Provide the [x, y] coordinate of the cell's center where the given text is located.  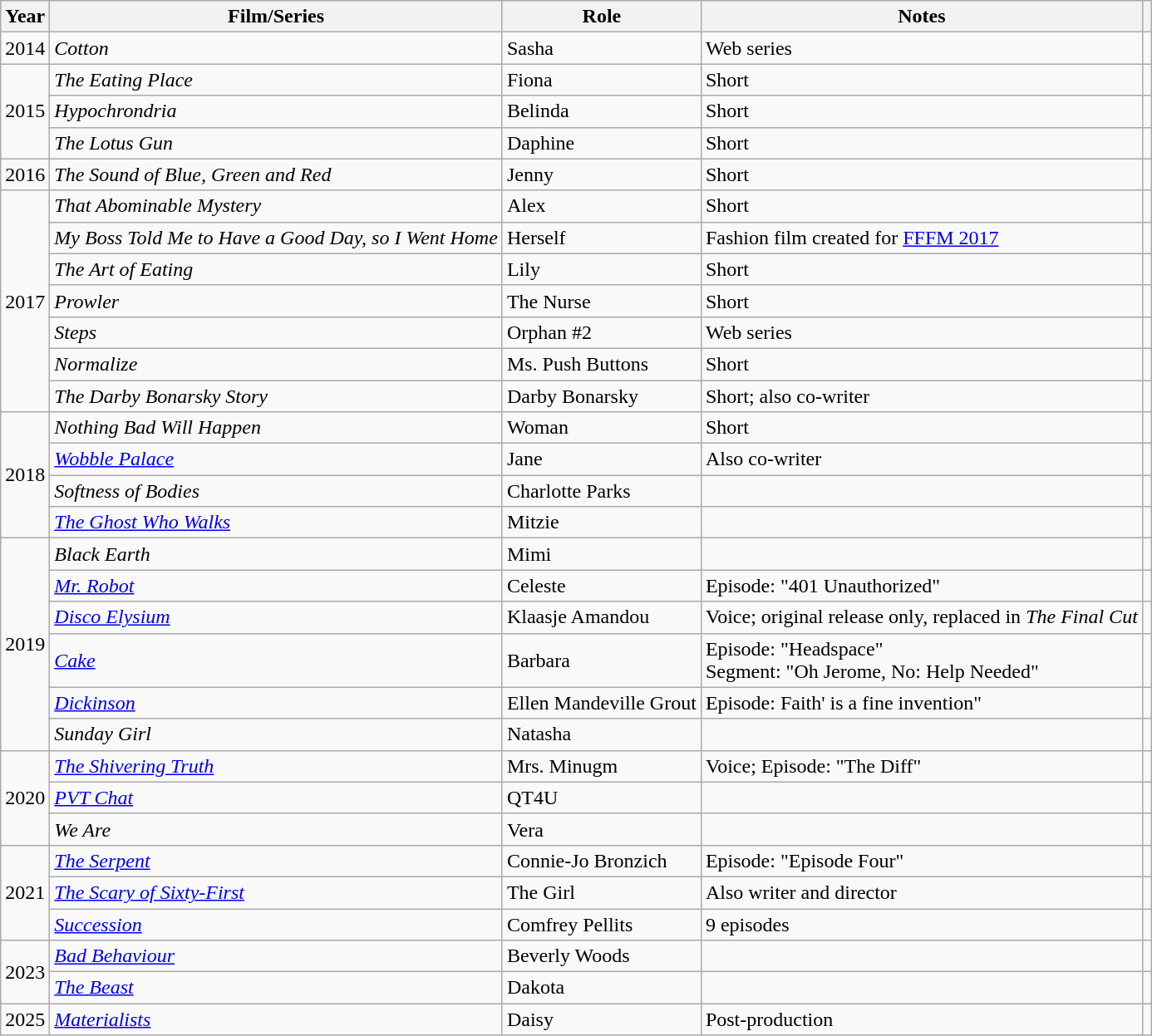
Sunday Girl [276, 734]
Role [602, 17]
The Beast [276, 988]
Fashion film created for FFFM 2017 [921, 238]
Episode: "401 Unauthorized" [921, 586]
Bad Behaviour [276, 956]
2020 [25, 798]
Darby Bonarsky [602, 396]
Short; also co-writer [921, 396]
Mitzie [602, 523]
Also writer and director [921, 892]
Normalize [276, 364]
Mimi [602, 554]
Wobble Palace [276, 459]
Mrs. Minugm [602, 766]
Notes [921, 17]
Klaasje Amandou [602, 617]
Year [25, 17]
Daphine [602, 143]
Black Earth [276, 554]
The Scary of Sixty-First [276, 892]
Dickinson [276, 703]
QT4U [602, 798]
Orphan #2 [602, 332]
The Darby Bonarsky Story [276, 396]
Mr. Robot [276, 586]
2014 [25, 48]
Ellen Mandeville Grout [602, 703]
The Art of Eating [276, 269]
9 episodes [921, 925]
Vera [602, 829]
My Boss Told Me to Have a Good Day, so I Went Home [276, 238]
Film/Series [276, 17]
Ms. Push Buttons [602, 364]
Fiona [602, 80]
2025 [25, 1019]
The Eating Place [276, 80]
Jenny [602, 174]
2015 [25, 111]
Steps [276, 332]
Natasha [602, 734]
The Ghost Who Walks [276, 523]
2017 [25, 301]
Comfrey Pellits [602, 925]
Woman [602, 428]
Jane [602, 459]
Disco Elysium [276, 617]
Episode: "Headspace" Segment: "Oh Jerome, No: Help Needed" [921, 660]
Episode: "Episode Four" [921, 861]
Belinda [602, 111]
Daisy [602, 1019]
Nothing Bad Will Happen [276, 428]
Voice; original release only, replaced in The Final Cut [921, 617]
Beverly Woods [602, 956]
The Sound of Blue, Green and Red [276, 174]
Celeste [602, 586]
Voice; Episode: "The Diff" [921, 766]
Alex [602, 206]
2019 [25, 645]
Hypochrondria [276, 111]
Sasha [602, 48]
Lily [602, 269]
The Girl [602, 892]
Episode: Faith' is a fine invention" [921, 703]
Also co-writer [921, 459]
2018 [25, 475]
Cake [276, 660]
The Nurse [602, 301]
Softness of Bodies [276, 491]
The Serpent [276, 861]
That Abominable Mystery [276, 206]
Dakota [602, 988]
Barbara [602, 660]
Succession [276, 925]
Materialists [276, 1019]
2023 [25, 972]
PVT Chat [276, 798]
Connie-Jo Bronzich [602, 861]
The Lotus Gun [276, 143]
The Shivering Truth [276, 766]
Cotton [276, 48]
Prowler [276, 301]
Post-production [921, 1019]
2016 [25, 174]
We Are [276, 829]
Charlotte Parks [602, 491]
2021 [25, 892]
Herself [602, 238]
